Locate the cell with the specified text and output its [x, y] center coordinate. 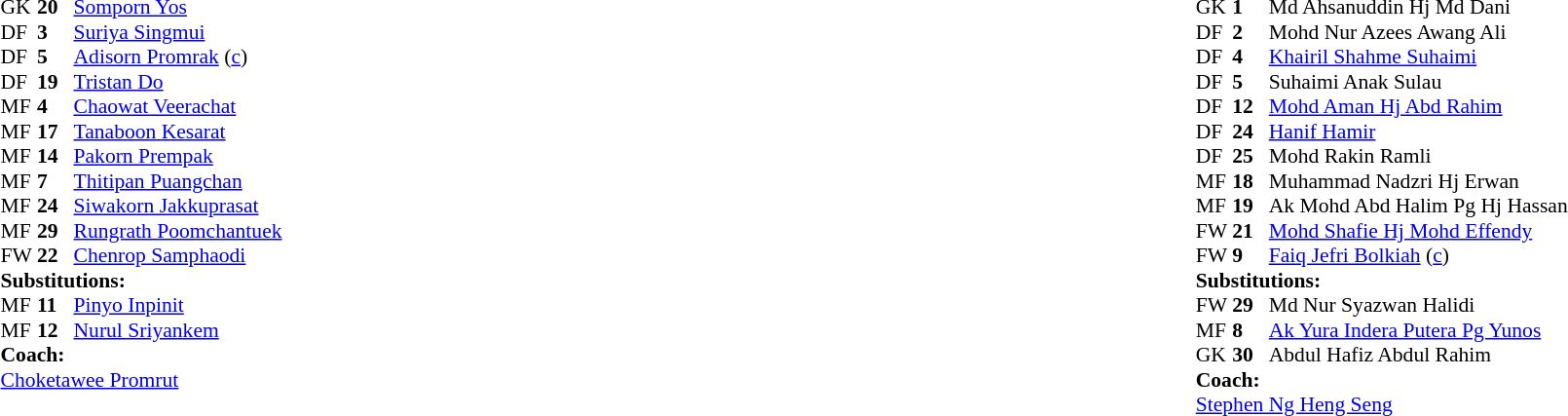
14 [56, 157]
Ak Mohd Abd Halim Pg Hj Hassan [1418, 206]
Suriya Singmui [178, 32]
22 [56, 256]
11 [56, 305]
21 [1251, 231]
Mohd Aman Hj Abd Rahim [1418, 106]
2 [1251, 32]
GK [1214, 356]
Chaowat Veerachat [178, 106]
Chenrop Samphaodi [178, 256]
Faiq Jefri Bolkiah (c) [1418, 256]
Suhaimi Anak Sulau [1418, 82]
Rungrath Poomchantuek [178, 231]
30 [1251, 356]
3 [56, 32]
Choketawee Promrut [140, 380]
Hanif Hamir [1418, 132]
7 [56, 181]
Mohd Shafie Hj Mohd Effendy [1418, 231]
Tanaboon Kesarat [178, 132]
Thitipan Puangchan [178, 181]
18 [1251, 181]
Abdul Hafiz Abdul Rahim [1418, 356]
Mohd Nur Azees Awang Ali [1418, 32]
9 [1251, 256]
Mohd Rakin Ramli [1418, 157]
8 [1251, 330]
Siwakorn Jakkuprasat [178, 206]
Khairil Shahme Suhaimi [1418, 57]
Pinyo Inpinit [178, 305]
Muhammad Nadzri Hj Erwan [1418, 181]
Pakorn Prempak [178, 157]
Tristan Do [178, 82]
Ak Yura Indera Putera Pg Yunos [1418, 330]
17 [56, 132]
Md Nur Syazwan Halidi [1418, 305]
25 [1251, 157]
Adisorn Promrak (c) [178, 57]
Nurul Sriyankem [178, 330]
